For the text-containing cell, return its midpoint in [X, Y] coordinate format. 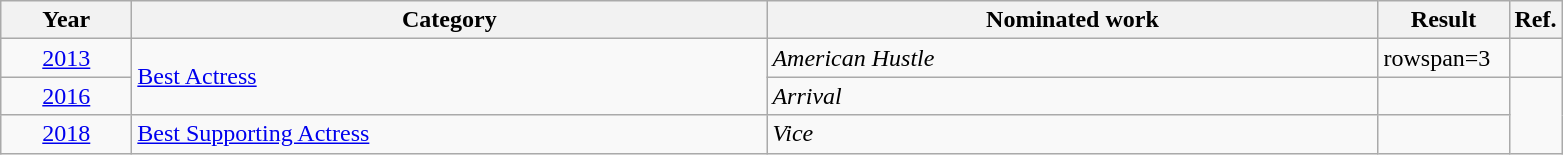
2018 [66, 134]
Year [66, 20]
Best Actress [450, 77]
2016 [66, 96]
Arrival [1072, 96]
Result [1444, 20]
Best Supporting Actress [450, 134]
Nominated work [1072, 20]
Ref. [1536, 20]
Category [450, 20]
rowspan=3 [1444, 58]
Vice [1072, 134]
American Hustle [1072, 58]
2013 [66, 58]
